Locate the cell with the specified text and output its [X, Y] center coordinate. 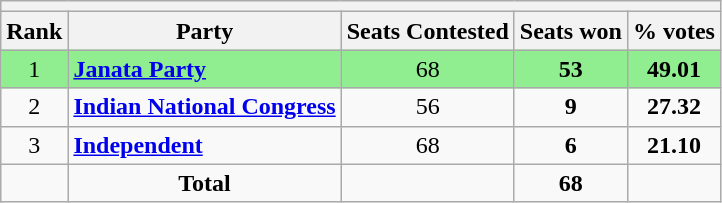
3 [34, 145]
Independent [204, 145]
27.32 [674, 107]
9 [570, 107]
Indian National Congress [204, 107]
Janata Party [204, 69]
Seats Contested [428, 31]
53 [570, 69]
Rank [34, 31]
% votes [674, 31]
49.01 [674, 69]
Party [204, 31]
1 [34, 69]
Seats won [570, 31]
Total [204, 183]
21.10 [674, 145]
56 [428, 107]
2 [34, 107]
6 [570, 145]
